Find where the given text appears and provide that cell's center as [x, y] coordinate. 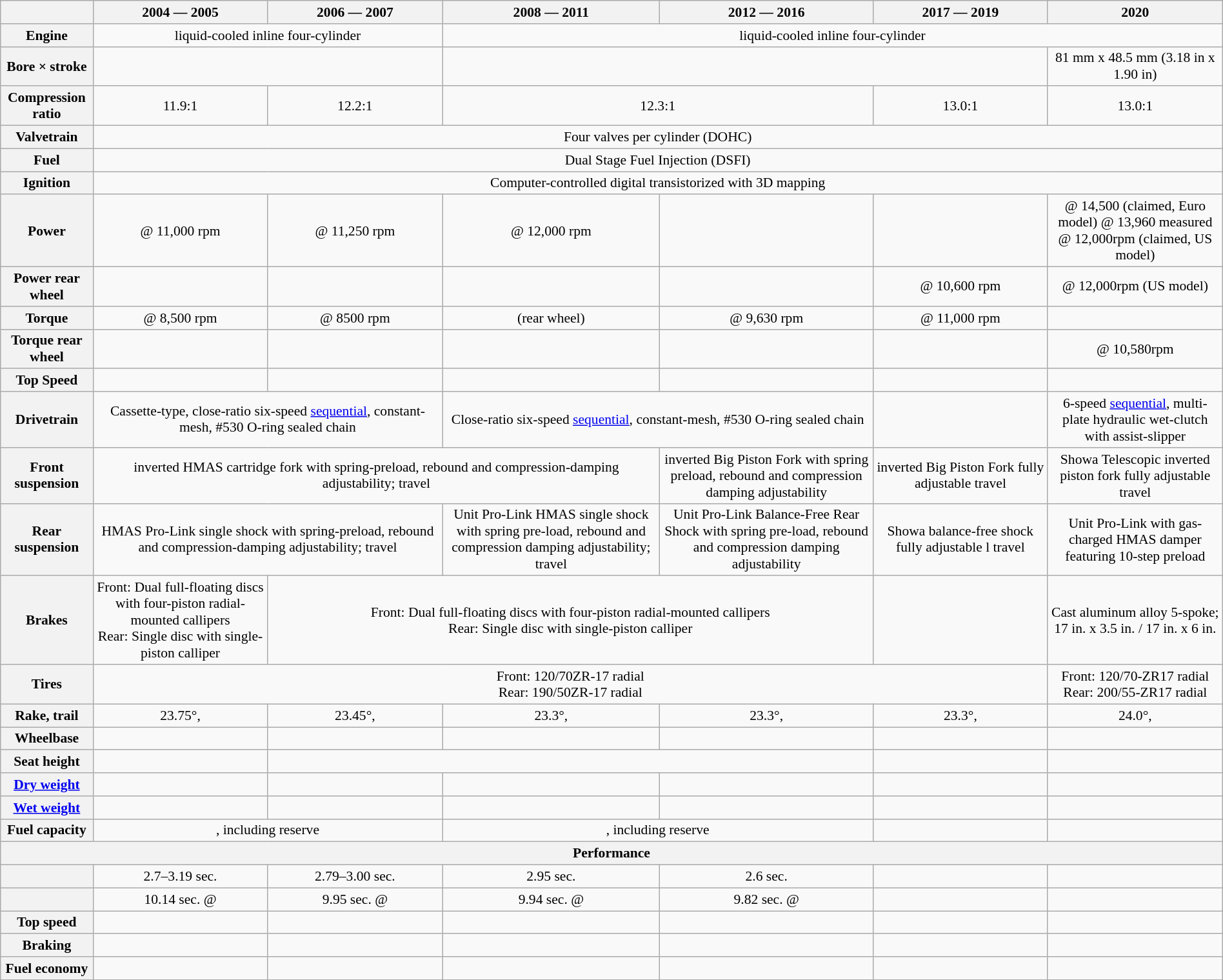
Computer-controlled digital transistorized with 3D mapping [658, 183]
9.95 sec. @ [355, 899]
23.45°, [355, 715]
2017 — 2019 [960, 12]
@ 10,580rpm [1135, 348]
@ 8500 rpm [355, 317]
inverted Big Piston Fork with spring preload, rebound and compression damping adjustability [766, 475]
Torque rear wheel [46, 348]
inverted HMAS cartridge fork with spring-preload, rebound and compression-damping adjustability; travel [377, 475]
Rear suspension [46, 539]
Valvetrain [46, 137]
Rake, trail [46, 715]
@ 12,000 rpm [551, 230]
Top speed [46, 923]
Wet weight [46, 807]
Torque [46, 317]
(rear wheel) [551, 317]
Front suspension [46, 475]
23.75°, [181, 715]
@ 10,600 rpm [960, 286]
Four valves per cylinder (DOHC) [658, 137]
6-speed sequential, multi-plate hydraulic wet-clutch with assist-slipper [1135, 419]
2008 — 2011 [551, 12]
Dual Stage Fuel Injection (DSFI) [658, 160]
Showa balance-free shock fully adjustable l travel [960, 539]
Performance [611, 854]
@ 14,500 (claimed, Euro model) @ 13,960 measured @ 12,000rpm (claimed, US model) [1135, 230]
@ 12,000rpm (US model) [1135, 286]
Fuel capacity [46, 830]
Top Speed [46, 380]
Engine [46, 35]
Bore × stroke [46, 66]
Close-ratio six-speed sequential, constant-mesh, #530 O-ring sealed chain [658, 419]
Dry weight [46, 785]
24.0°, [1135, 715]
Power rear wheel [46, 286]
Fuel [46, 160]
@ 11,250 rpm [355, 230]
9.94 sec. @ [551, 899]
12.3:1 [658, 106]
12.2:1 [355, 106]
2020 [1135, 12]
2.6 sec. [766, 876]
2012 — 2016 [766, 12]
Unit Pro-Link HMAS single shock with spring pre-load, rebound and compression damping adjustability; travel [551, 539]
9.82 sec. @ [766, 899]
Front: 120/70-ZR17 radialRear: 200/55-ZR17 radial [1135, 684]
inverted Big Piston Fork fully adjustable travel [960, 475]
Fuel economy [46, 968]
Ignition [46, 183]
Unit Pro-Link with gas-charged HMAS damper featuring 10-step preload [1135, 539]
Seat height [46, 761]
Braking [46, 945]
@ 9,630 rpm [766, 317]
10.14 sec. @ [181, 899]
Wheelbase [46, 738]
Showa Telescopic inverted piston fork fully adjustable travel [1135, 475]
2006 — 2007 [355, 12]
Drivetrain [46, 419]
@ 8,500 rpm [181, 317]
Front: 120/70ZR-17 radialRear: 190/50ZR-17 radial [570, 684]
Cassette-type, close-ratio six-speed sequential, constant-mesh, #530 O-ring sealed chain [268, 419]
2.95 sec. [551, 876]
Cast aluminum alloy 5-spoke; 17 in. x 3.5 in. / 17 in. x 6 in. [1135, 620]
11.9:1 [181, 106]
2.7–3.19 sec. [181, 876]
2004 — 2005 [181, 12]
2.79–3.00 sec. [355, 876]
HMAS Pro-Link single shock with spring-preload, rebound and compression-damping adjustability; travel [268, 539]
Tires [46, 684]
Power [46, 230]
Compression ratio [46, 106]
81 mm x 48.5 mm (3.18 in x 1.90 in) [1135, 66]
Brakes [46, 620]
Unit Pro-Link Balance-Free Rear Shock with spring pre-load, rebound and compression damping adjustability [766, 539]
